Return (x, y) of the center of cell containing provided text 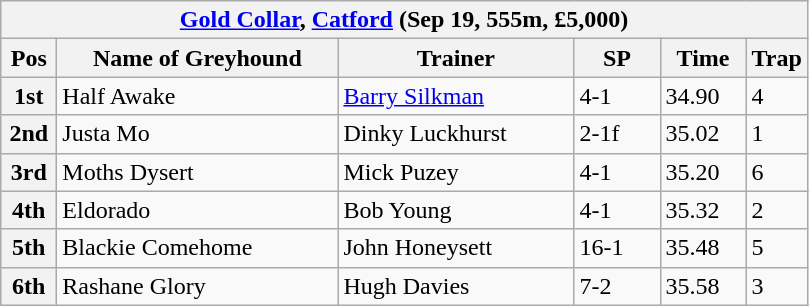
35.02 (703, 134)
3 (776, 286)
35.48 (703, 248)
Name of Greyhound (198, 58)
Moths Dysert (198, 172)
16-1 (617, 248)
35.32 (703, 210)
Blackie Comehome (198, 248)
7-2 (617, 286)
1st (29, 96)
Time (703, 58)
3rd (29, 172)
34.90 (703, 96)
Gold Collar, Catford (Sep 19, 555m, £5,000) (404, 20)
Half Awake (198, 96)
Trap (776, 58)
2 (776, 210)
SP (617, 58)
6 (776, 172)
John Honeysett (456, 248)
Justa Mo (198, 134)
2nd (29, 134)
2-1f (617, 134)
4th (29, 210)
Barry Silkman (456, 96)
35.20 (703, 172)
4 (776, 96)
1 (776, 134)
Pos (29, 58)
Dinky Luckhurst (456, 134)
5th (29, 248)
Rashane Glory (198, 286)
Mick Puzey (456, 172)
5 (776, 248)
Bob Young (456, 210)
Eldorado (198, 210)
35.58 (703, 286)
Trainer (456, 58)
Hugh Davies (456, 286)
6th (29, 286)
